Capture the cell that displays the provided text and extract its [x, y] central coordinate. 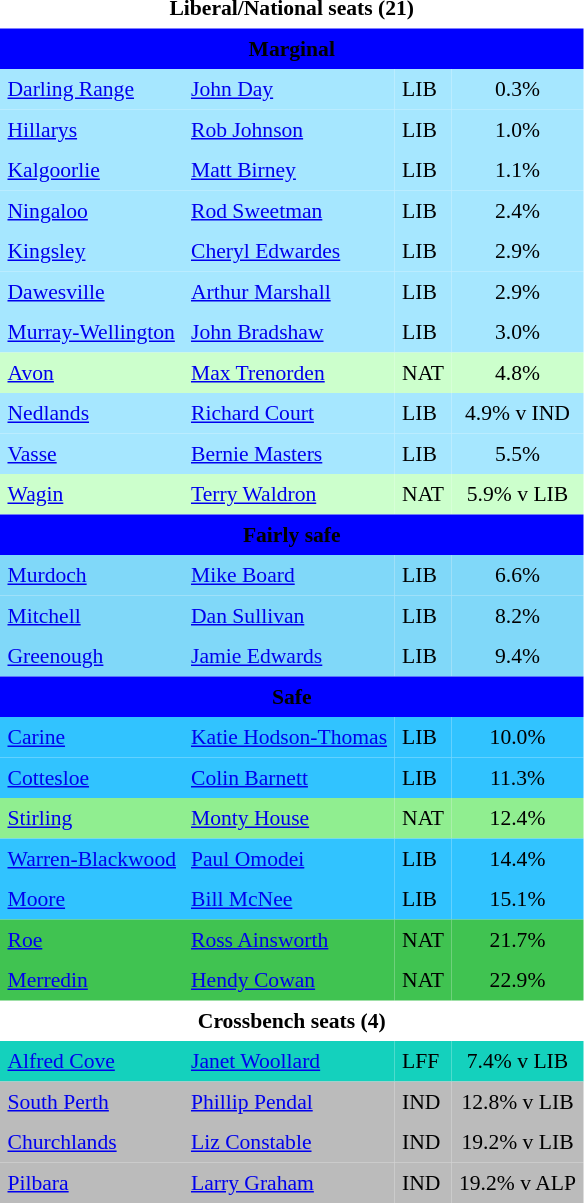
6.6% [518, 575]
Rod Sweetman [288, 210]
11.3% [518, 777]
12.4% [518, 818]
2.4% [518, 210]
Larry Graham [288, 1182]
Cottesloe [92, 777]
Monty House [288, 818]
South Perth [92, 1101]
0.3% [518, 89]
Bernie Masters [288, 453]
Liz Constable [288, 1142]
21.7% [518, 939]
Terry Waldron [288, 494]
Safe [292, 696]
19.2% v LIB [518, 1142]
Rob Johnson [288, 129]
Colin Barnett [288, 777]
4.8% [518, 372]
Mitchell [92, 615]
1.1% [518, 170]
3.0% [518, 332]
Merredin [92, 980]
Ross Ainsworth [288, 939]
Murdoch [92, 575]
Kalgoorlie [92, 170]
John Day [288, 89]
Nedlands [92, 413]
5.9% v LIB [518, 494]
Katie Hodson-Thomas [288, 737]
Moore [92, 899]
Roe [92, 939]
5.5% [518, 453]
4.9% v IND [518, 413]
Kingsley [92, 251]
Paul Omodei [288, 858]
Alfred Cove [92, 1061]
Pilbara [92, 1182]
Fairly safe [292, 534]
8.2% [518, 615]
Darling Range [92, 89]
Churchlands [92, 1142]
Crossbench seats (4) [292, 1020]
Janet Woollard [288, 1061]
Warren-Blackwood [92, 858]
Cheryl Edwardes [288, 251]
12.8% v LIB [518, 1101]
Vasse [92, 453]
7.4% v LIB [518, 1061]
Wagin [92, 494]
Arthur Marshall [288, 291]
Matt Birney [288, 170]
14.4% [518, 858]
Murray-Wellington [92, 332]
Avon [92, 372]
Hillarys [92, 129]
19.2% v ALP [518, 1182]
Greenough [92, 656]
Max Trenorden [288, 372]
Marginal [292, 48]
Mike Board [288, 575]
LFF [424, 1061]
9.4% [518, 656]
15.1% [518, 899]
Phillip Pendal [288, 1101]
Bill McNee [288, 899]
Dan Sullivan [288, 615]
Jamie Edwards [288, 656]
1.0% [518, 129]
Carine [92, 737]
Richard Court [288, 413]
Stirling [92, 818]
John Bradshaw [288, 332]
Ningaloo [92, 210]
Dawesville [92, 291]
Hendy Cowan [288, 980]
10.0% [518, 737]
22.9% [518, 980]
